Provide the (X, Y) coordinate of the cell's center where the given text is located.  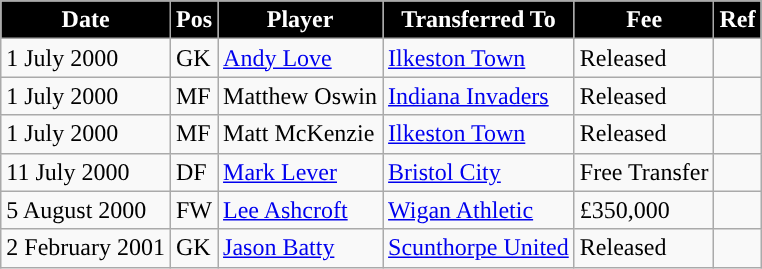
Andy Love (300, 58)
Wigan Athletic (479, 210)
Matt McKenzie (300, 134)
£350,000 (644, 210)
Transferred To (479, 20)
FW (194, 210)
Pos (194, 20)
2 February 2001 (86, 248)
Ref (738, 20)
Indiana Invaders (479, 96)
Jason Batty (300, 248)
Bristol City (479, 172)
Matthew Oswin (300, 96)
Scunthorpe United (479, 248)
Mark Lever (300, 172)
5 August 2000 (86, 210)
Date (86, 20)
Fee (644, 20)
Free Transfer (644, 172)
Lee Ashcroft (300, 210)
DF (194, 172)
Player (300, 20)
11 July 2000 (86, 172)
